Return the (x, y) coordinate for the center point of the cell that contains the specified text.  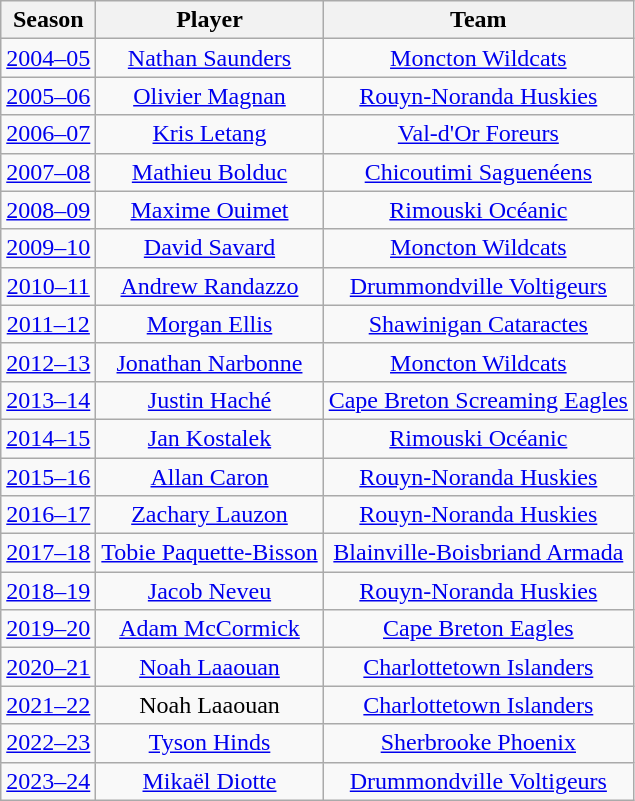
2019–20 (48, 629)
Chicoutimi Saguenéens (478, 172)
2008–09 (48, 210)
Cape Breton Eagles (478, 629)
Allan Caron (210, 477)
2015–16 (48, 477)
Adam McCormick (210, 629)
Jonathan Narbonne (210, 362)
Maxime Ouimet (210, 210)
2012–13 (48, 362)
Morgan Ellis (210, 324)
Jacob Neveu (210, 591)
Andrew Randazzo (210, 286)
Team (478, 20)
2011–12 (48, 324)
David Savard (210, 248)
Kris Letang (210, 134)
2013–14 (48, 400)
2005–06 (48, 96)
2018–19 (48, 591)
Olivier Magnan (210, 96)
Justin Haché (210, 400)
Sherbrooke Phoenix (478, 743)
2023–24 (48, 781)
2006–07 (48, 134)
2009–10 (48, 248)
Blainville-Boisbriand Armada (478, 553)
Mikaël Diotte (210, 781)
Cape Breton Screaming Eagles (478, 400)
Player (210, 20)
Tyson Hinds (210, 743)
Season (48, 20)
2020–21 (48, 667)
2004–05 (48, 58)
2007–08 (48, 172)
Mathieu Bolduc (210, 172)
2016–17 (48, 515)
Val-d'Or Foreurs (478, 134)
Jan Kostalek (210, 438)
2021–22 (48, 705)
Tobie Paquette-Bisson (210, 553)
Zachary Lauzon (210, 515)
2014–15 (48, 438)
Shawinigan Cataractes (478, 324)
2022–23 (48, 743)
2017–18 (48, 553)
Nathan Saunders (210, 58)
2010–11 (48, 286)
